Return (X, Y) of the center of cell containing provided text 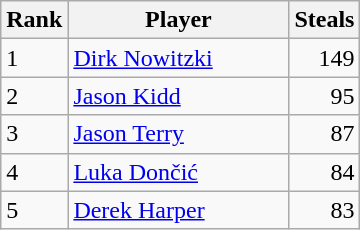
Derek Harper (178, 210)
Dirk Nowitzki (178, 58)
95 (324, 96)
2 (34, 96)
1 (34, 58)
87 (324, 134)
3 (34, 134)
Luka Dončić (178, 172)
84 (324, 172)
4 (34, 172)
Jason Kidd (178, 96)
Steals (324, 20)
Rank (34, 20)
Jason Terry (178, 134)
5 (34, 210)
83 (324, 210)
149 (324, 58)
Player (178, 20)
